Determine the (x, y) coordinate at the center of the cell enclosing the given text.  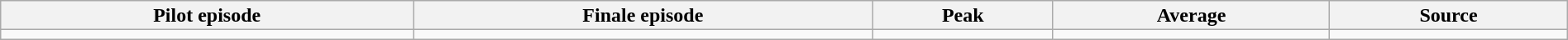
Source (1449, 15)
Finale episode (643, 15)
Pilot episode (207, 15)
Average (1191, 15)
Peak (963, 15)
